From the cell containing the given text, extract its center point as (x, y) coordinate. 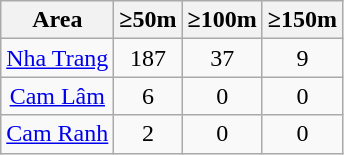
37 (222, 58)
Cam Ranh (58, 134)
187 (148, 58)
≥50m (148, 20)
Nha Trang (58, 58)
≥100m (222, 20)
6 (148, 96)
9 (302, 58)
2 (148, 134)
≥150m (302, 20)
Cam Lâm (58, 96)
Area (58, 20)
